Return (X, Y) of the center of cell containing provided text 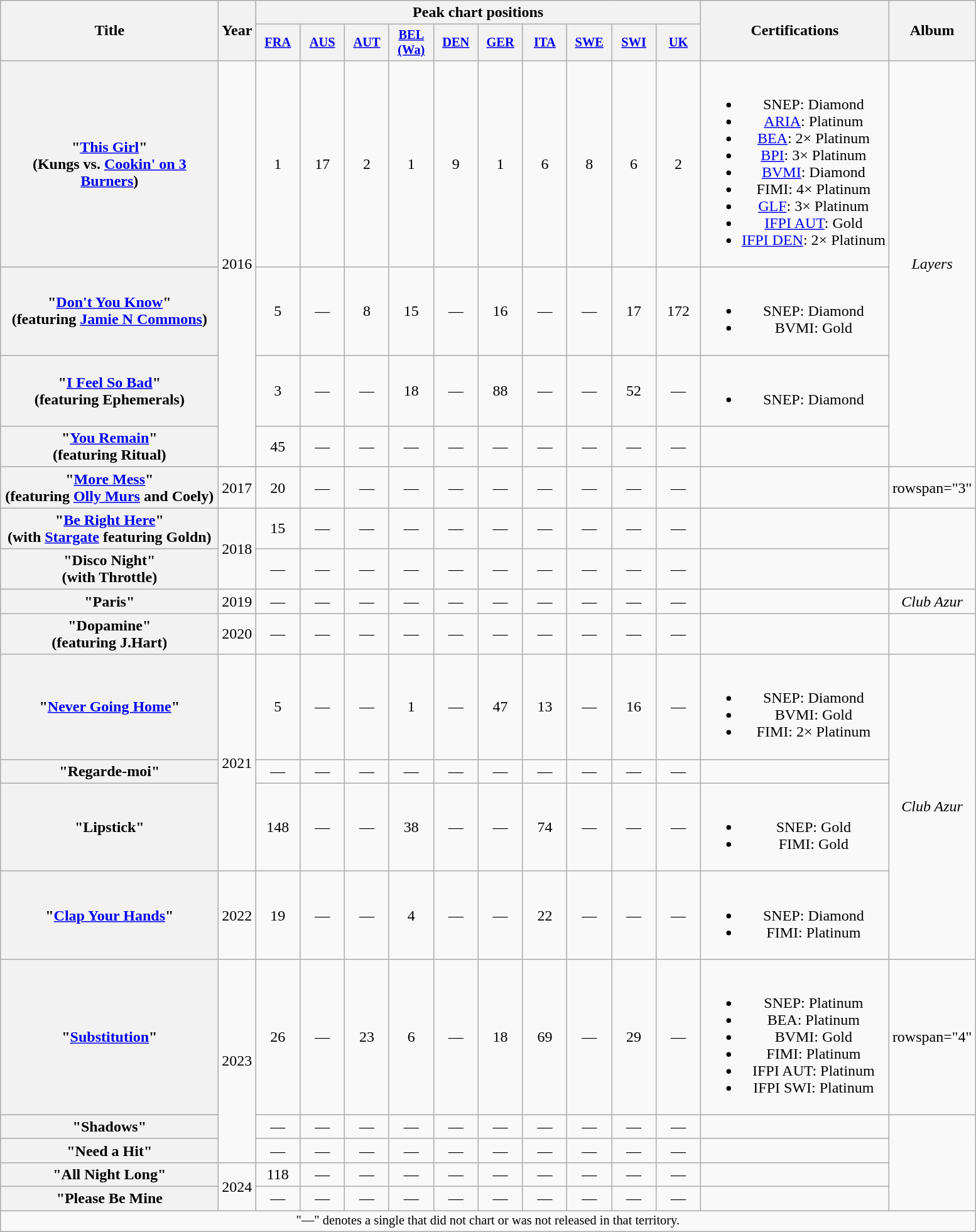
22 (545, 915)
2017 (237, 487)
"Shadows" (109, 1127)
Certifications (794, 31)
2023 (237, 1061)
"Need a Hit" (109, 1150)
AUT (367, 43)
"More Mess"(featuring Olly Murs and Coely) (109, 487)
74 (545, 827)
rowspan="4" (932, 1037)
"Be Right Here"(with Stargate featuring Goldn) (109, 529)
SNEP: DiamondBVMI: GoldFIMI: 2× Platinum (794, 707)
2019 (237, 602)
26 (278, 1037)
FRA (278, 43)
45 (278, 447)
"Lipstick" (109, 827)
rowspan="3" (932, 487)
52 (634, 391)
"Substitution" (109, 1037)
SNEP: DiamondARIA: PlatinumBEA: 2× PlatinumBPI: 3× PlatinumBVMI: DiamondFIMI: 4× PlatinumGLF: 3× PlatinumIFPI AUT: GoldIFPI DEN: 2× Platinum (794, 163)
ITA (545, 43)
9 (456, 163)
2021 (237, 762)
UK (678, 43)
"Dopamine" (featuring J.Hart) (109, 634)
29 (634, 1037)
"I Feel So Bad" (featuring Ephemerals) (109, 391)
Layers (932, 264)
SNEP: DiamondBVMI: Gold (794, 311)
"Regarde-moi" (109, 771)
"Paris" (109, 602)
3 (278, 391)
SWI (634, 43)
Year (237, 31)
SNEP: GoldFIMI: Gold (794, 827)
"This Girl"(Kungs vs. Cookin' on 3 Burners) (109, 163)
Album (932, 31)
2024 (237, 1186)
2020 (237, 634)
23 (367, 1037)
4 (411, 915)
2016 (237, 264)
"Please Be Mine (109, 1199)
69 (545, 1037)
AUS (323, 43)
20 (278, 487)
118 (278, 1174)
"—" denotes a single that did not chart or was not released in that territory. (488, 1221)
DEN (456, 43)
13 (545, 707)
"You Remain" (featuring Ritual) (109, 447)
"All Night Long" (109, 1174)
"Never Going Home" (109, 707)
GER (500, 43)
Peak chart positions (479, 13)
"Disco Night" (with Throttle) (109, 569)
SNEP: Diamond (794, 391)
88 (500, 391)
2018 (237, 549)
19 (278, 915)
"Clap Your Hands" (109, 915)
172 (678, 311)
Title (109, 31)
"Don't You Know"(featuring Jamie N Commons) (109, 311)
SNEP: DiamondFIMI: Platinum (794, 915)
2022 (237, 915)
47 (500, 707)
SNEP: PlatinumBEA: PlatinumBVMI: GoldFIMI: PlatinumIFPI AUT: PlatinumIFPI SWI: Platinum (794, 1037)
38 (411, 827)
SWE (589, 43)
148 (278, 827)
BEL (Wa) (411, 43)
